Find where the given text appears and provide that cell's center as [X, Y] coordinate. 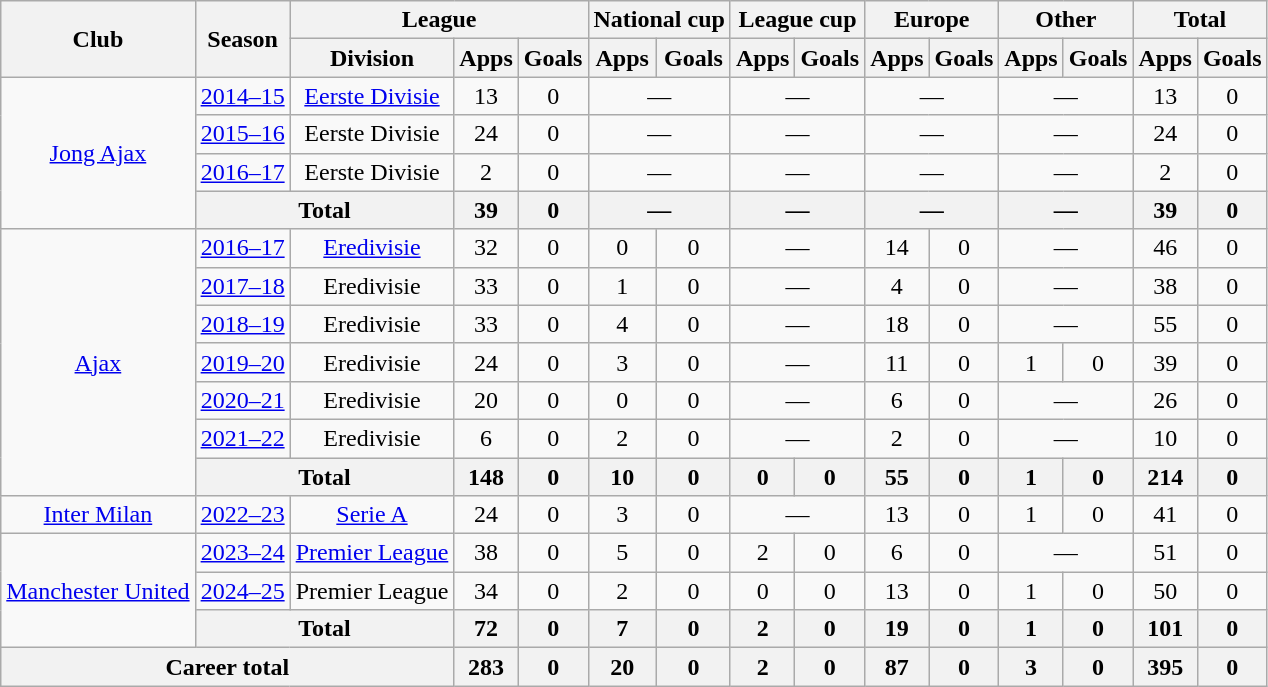
14 [897, 248]
Club [98, 39]
51 [1165, 553]
148 [486, 477]
League cup [797, 20]
Manchester United [98, 591]
Inter Milan [98, 515]
50 [1165, 591]
87 [897, 667]
41 [1165, 515]
Ajax [98, 362]
Other [1066, 20]
2015–16 [242, 134]
32 [486, 248]
5 [622, 553]
19 [897, 629]
Season [242, 39]
395 [1165, 667]
Serie A [372, 515]
18 [897, 324]
11 [897, 362]
2019–20 [242, 362]
101 [1165, 629]
2022–23 [242, 515]
2023–24 [242, 553]
46 [1165, 248]
214 [1165, 477]
2017–18 [242, 286]
2014–15 [242, 96]
National cup [659, 20]
2024–25 [242, 591]
2018–19 [242, 324]
2020–21 [242, 400]
72 [486, 629]
Jong Ajax [98, 153]
7 [622, 629]
2021–22 [242, 438]
Division [372, 58]
26 [1165, 400]
Europe [932, 20]
Career total [228, 667]
League [439, 20]
34 [486, 591]
283 [486, 667]
